Provide the [X, Y] coordinate of the cell's center where the given text is located.  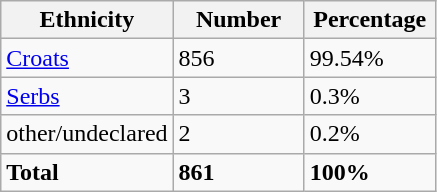
Serbs [87, 96]
Number [238, 20]
0.3% [370, 96]
Ethnicity [87, 20]
other/undeclared [87, 134]
Percentage [370, 20]
3 [238, 96]
100% [370, 172]
2 [238, 134]
0.2% [370, 134]
Total [87, 172]
861 [238, 172]
Croats [87, 58]
99.54% [370, 58]
856 [238, 58]
